Scan for the cell matching the given text and deliver its (X, Y) coordinate at center. 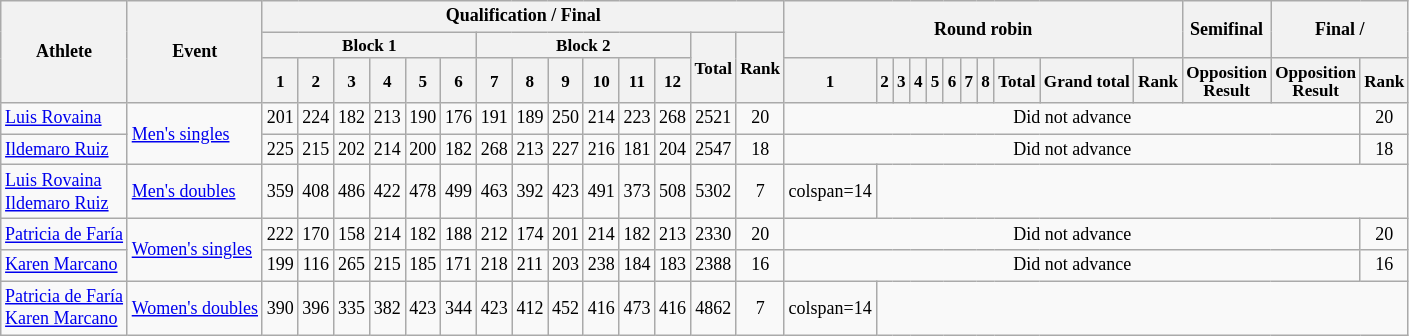
204 (673, 150)
199 (280, 266)
Semifinal (1226, 30)
176 (459, 118)
174 (530, 234)
183 (673, 266)
Men's doubles (194, 192)
Final / (1340, 30)
412 (530, 308)
335 (352, 308)
452 (566, 308)
373 (637, 192)
Round robin (983, 30)
171 (459, 266)
382 (387, 308)
190 (423, 118)
473 (637, 308)
2388 (713, 266)
486 (352, 192)
478 (423, 192)
Qualification / Final (523, 16)
265 (352, 266)
11 (637, 80)
188 (459, 234)
Grand total (1087, 80)
408 (316, 192)
Ildemaro Ruiz (64, 150)
Block 2 (583, 45)
170 (316, 234)
202 (352, 150)
Luis RovainaIldemaro Ruiz (64, 192)
491 (601, 192)
191 (494, 118)
Karen Marcano (64, 266)
238 (601, 266)
Block 1 (369, 45)
224 (316, 118)
Women's singles (194, 250)
2547 (713, 150)
2521 (713, 118)
Women's doubles (194, 308)
4862 (713, 308)
185 (423, 266)
223 (637, 118)
390 (280, 308)
499 (459, 192)
189 (530, 118)
181 (637, 150)
212 (494, 234)
Athlete (64, 52)
Luis Rovaina (64, 118)
463 (494, 192)
203 (566, 266)
216 (601, 150)
211 (530, 266)
392 (530, 192)
9 (566, 80)
Patricia de FaríaKaren Marcano (64, 308)
Men's singles (194, 134)
12 (673, 80)
396 (316, 308)
218 (494, 266)
116 (316, 266)
344 (459, 308)
2330 (713, 234)
Patricia de Faría (64, 234)
10 (601, 80)
508 (673, 192)
225 (280, 150)
227 (566, 150)
250 (566, 118)
222 (280, 234)
359 (280, 192)
200 (423, 150)
158 (352, 234)
422 (387, 192)
184 (637, 266)
Event (194, 52)
5302 (713, 192)
